Provide the [x, y] coordinate of the cell's center where the given text is located.  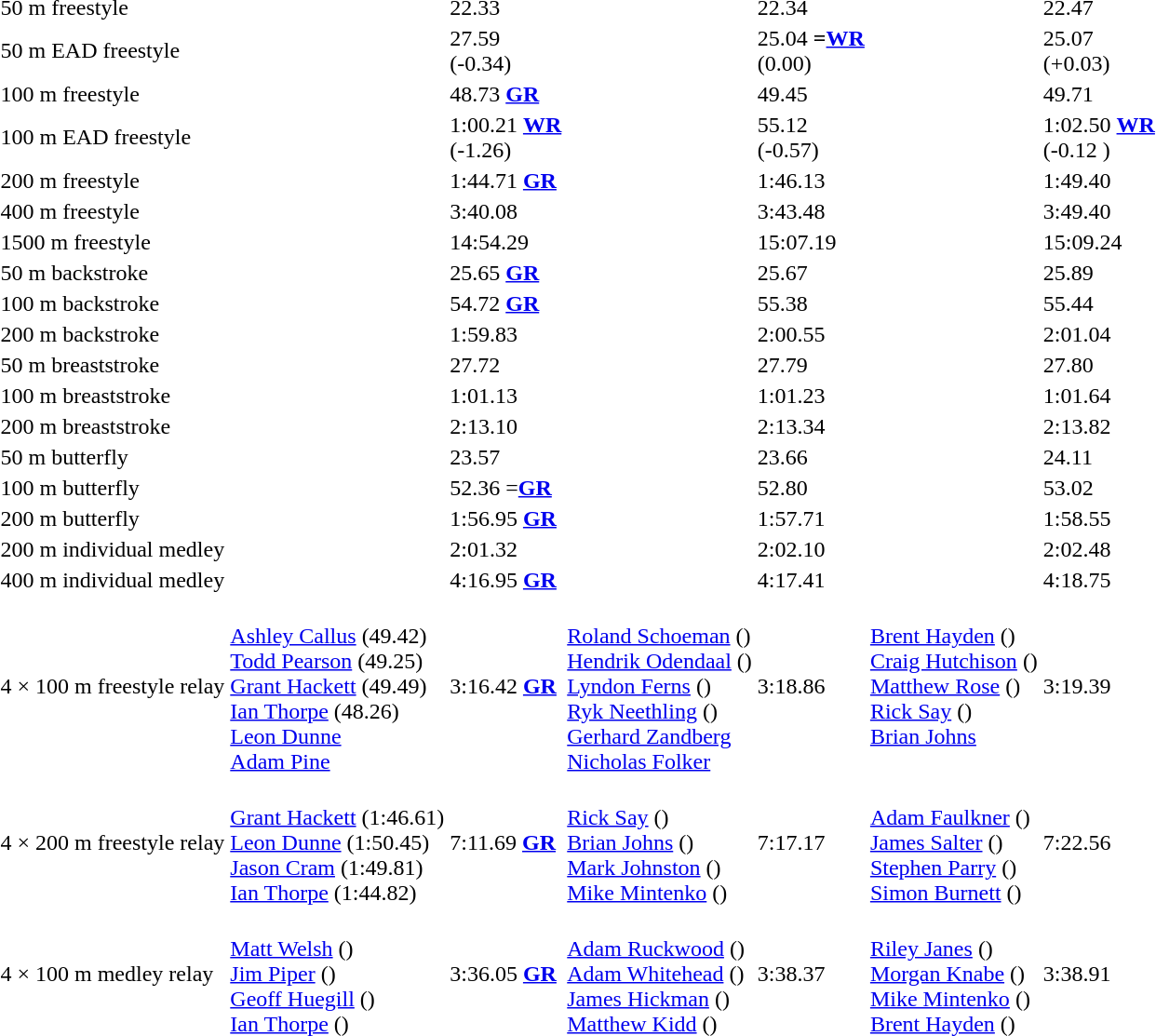
4:18.75 [1098, 580]
1:58.55 [1098, 518]
25.89 [1098, 273]
2:13.82 [1098, 426]
4:17.41 [811, 580]
3:18.86 [811, 686]
1:49.40 [1098, 181]
1:46.13 [811, 181]
Ashley Callus (49.42)Todd Pearson (49.25)Grant Hackett (49.49)Ian Thorpe (48.26)Leon DunneAdam Pine [337, 686]
25.67 [811, 273]
3:16.42 GR [506, 686]
Adam Faulkner ()James Salter ()Stephen Parry ()Simon Burnett () [953, 842]
2:00.55 [811, 334]
2:01.32 [506, 549]
2:13.34 [811, 426]
27.72 [506, 365]
27.80 [1098, 365]
1:02.50 WR(-0.12 ) [1098, 138]
3:40.08 [506, 211]
23.66 [811, 457]
1:44.71 GR [506, 181]
1:59.83 [506, 334]
Rick Say ()Brian Johns ()Mark Johnston ()Mike Mintenko () [660, 842]
54.72 GR [506, 303]
2:02.10 [811, 549]
1:00.21 WR(-1.26) [506, 138]
7:17.17 [811, 842]
4:16.95 GR [506, 580]
55.44 [1098, 303]
55.12(-0.57) [811, 138]
2:01.04 [1098, 334]
49.45 [811, 94]
25.07(+0.03) [1098, 50]
7:11.69 GR [506, 842]
Brent Hayden ()Craig Hutchison ()Matthew Rose ()Rick Say ()Brian Johns [953, 686]
25.65 GR [506, 273]
2:02.48 [1098, 549]
55.38 [811, 303]
Grant Hackett (1:46.61)Leon Dunne (1:50.45)Jason Cram (1:49.81)Ian Thorpe (1:44.82) [337, 842]
1:01.64 [1098, 396]
Roland Schoeman ()Hendrik Odendaal ()Lyndon Ferns ()Ryk Neethling ()Gerhard ZandbergNicholas Folker [660, 686]
15:07.19 [811, 242]
3:19.39 [1098, 686]
1:56.95 GR [506, 518]
14:54.29 [506, 242]
24.11 [1098, 457]
3:43.48 [811, 211]
25.04 =WR(0.00) [811, 50]
52.80 [811, 488]
2:13.10 [506, 426]
1:01.13 [506, 396]
49.71 [1098, 94]
1:01.23 [811, 396]
1:57.71 [811, 518]
23.57 [506, 457]
27.59(-0.34) [506, 50]
52.36 =GR [506, 488]
3:49.40 [1098, 211]
27.79 [811, 365]
7:22.56 [1098, 842]
15:09.24 [1098, 242]
48.73 GR [506, 94]
53.02 [1098, 488]
